Determine the (X, Y) coordinate at the center of the cell enclosing the given text.  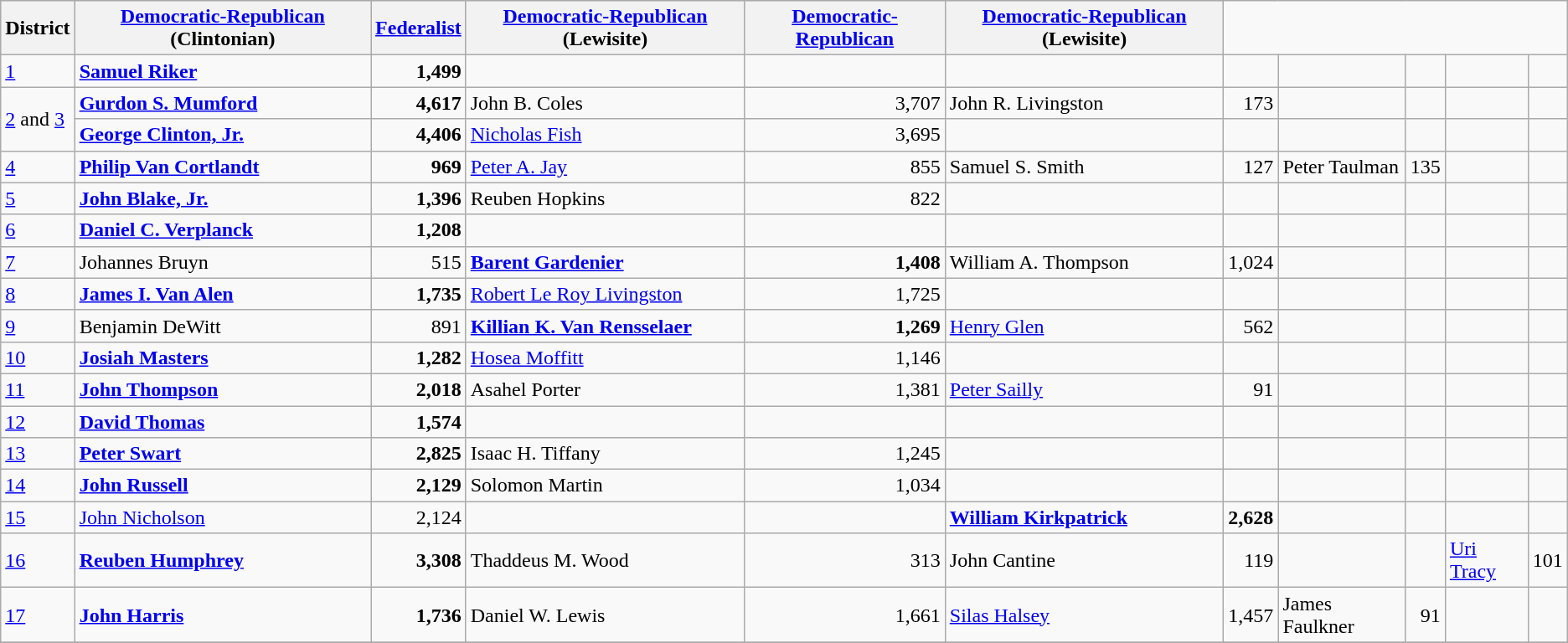
1,725 (844, 294)
1,499 (419, 71)
Federalist (419, 28)
District (38, 28)
1 (38, 71)
Peter Taulman (1342, 167)
George Clinton, Jr. (223, 135)
14 (38, 486)
Samuel S. Smith (1084, 167)
James I. Van Alen (223, 294)
Reuben Hopkins (605, 198)
1,245 (844, 454)
1,735 (419, 294)
John Harris (223, 615)
8 (38, 294)
2,018 (419, 389)
John Cantine (1084, 561)
1,208 (419, 230)
Nicholas Fish (605, 135)
891 (419, 326)
William Kirkpatrick (1084, 517)
173 (1251, 103)
James Faulkner (1342, 615)
1,396 (419, 198)
Uri Tracy (1486, 561)
Killian K. Van Rensselaer (605, 326)
1,736 (419, 615)
John Nicholson (223, 517)
John Thompson (223, 389)
1,282 (419, 358)
11 (38, 389)
313 (844, 561)
Daniel W. Lewis (605, 615)
Peter Sailly (1084, 389)
Asahel Porter (605, 389)
Solomon Martin (605, 486)
Gurdon S. Mumford (223, 103)
515 (419, 262)
Barent Gardenier (605, 262)
Johannes Bruyn (223, 262)
1,269 (844, 326)
Peter Swart (223, 454)
Henry Glen (1084, 326)
Daniel C. Verplanck (223, 230)
Reuben Humphrey (223, 561)
Peter A. Jay (605, 167)
2,825 (419, 454)
127 (1251, 167)
4,617 (419, 103)
William A. Thompson (1084, 262)
13 (38, 454)
2 and 3 (38, 119)
1,408 (844, 262)
Thaddeus M. Wood (605, 561)
10 (38, 358)
Silas Halsey (1084, 615)
1,381 (844, 389)
Benjamin DeWitt (223, 326)
Samuel Riker (223, 71)
Hosea Moffitt (605, 358)
969 (419, 167)
3,695 (844, 135)
2,628 (1251, 517)
12 (38, 421)
Philip Van Cortlandt (223, 167)
135 (1426, 167)
2,124 (419, 517)
John B. Coles (605, 103)
John Russell (223, 486)
562 (1251, 326)
1,661 (844, 615)
1,457 (1251, 615)
101 (1548, 561)
Democratic-Republican (Clintonian) (223, 28)
Isaac H. Tiffany (605, 454)
17 (38, 615)
822 (844, 198)
Josiah Masters (223, 358)
1,146 (844, 358)
5 (38, 198)
1,574 (419, 421)
1,024 (1251, 262)
6 (38, 230)
2,129 (419, 486)
John Blake, Jr. (223, 198)
7 (38, 262)
119 (1251, 561)
4,406 (419, 135)
15 (38, 517)
John R. Livingston (1084, 103)
1,034 (844, 486)
3,308 (419, 561)
Robert Le Roy Livingston (605, 294)
David Thomas (223, 421)
16 (38, 561)
9 (38, 326)
3,707 (844, 103)
4 (38, 167)
Democratic-Republican (844, 28)
855 (844, 167)
